Return the [X, Y] coordinate for the center point of the cell that contains the specified text.  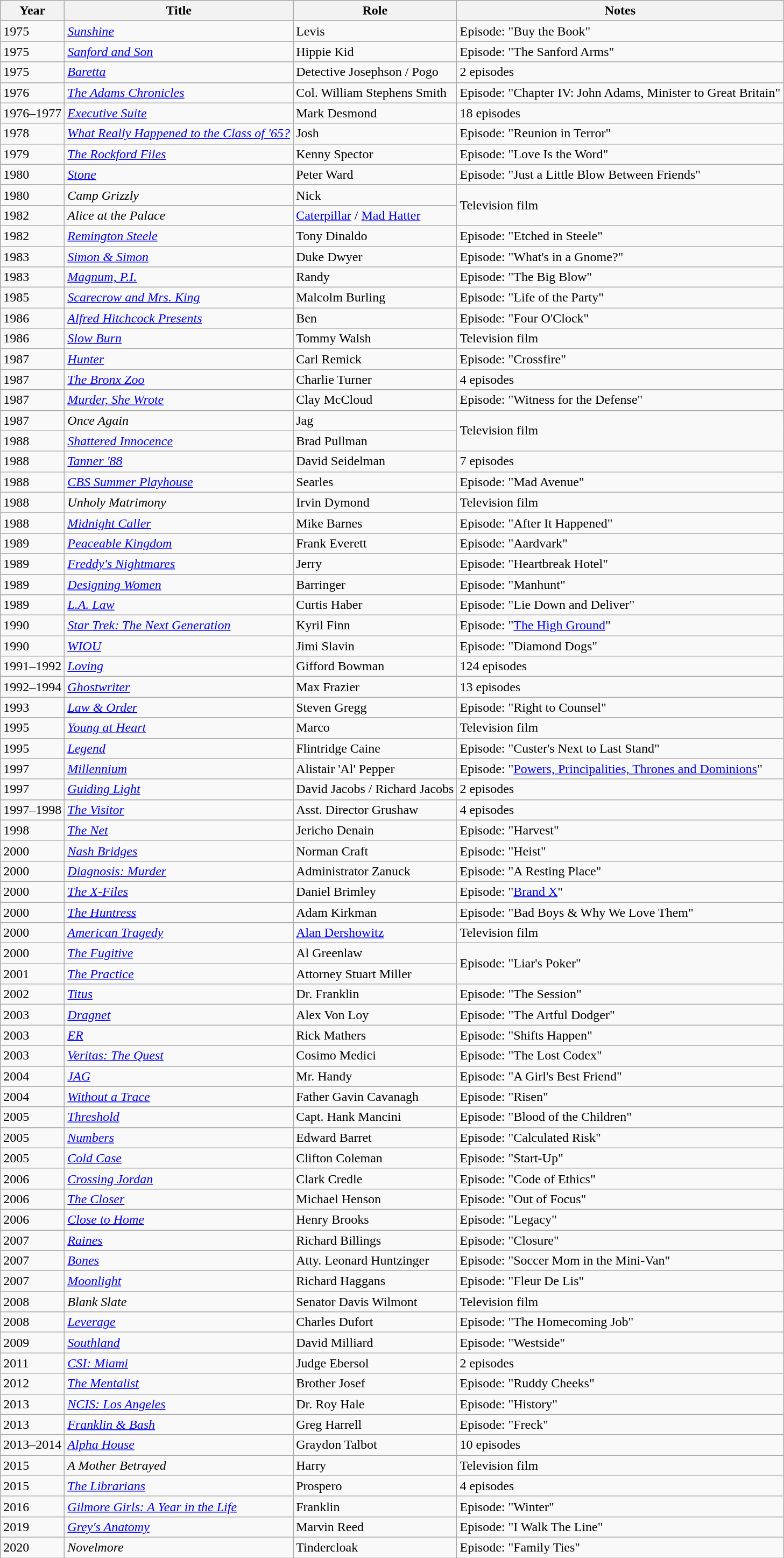
The Mentalist [179, 1384]
124 episodes [620, 666]
Nick [375, 195]
13 episodes [620, 687]
Detective Josephson / Pogo [375, 72]
Kyril Finn [375, 626]
Leverage [179, 1322]
David Milliard [375, 1343]
Sunshine [179, 31]
Josh [375, 134]
Episode: "The Big Blow" [620, 277]
Dr. Roy Hale [375, 1404]
Episode: "Witness for the Defense" [620, 400]
Loving [179, 666]
Episode: "The Sanford Arms" [620, 52]
Carl Remick [375, 359]
Tony Dinaldo [375, 236]
2019 [32, 1527]
Once Again [179, 420]
Without a Trace [179, 1097]
1997–1998 [32, 810]
Episode: "Diamond Dogs" [620, 646]
Alice at the Palace [179, 215]
Duke Dwyer [375, 257]
The Librarians [179, 1486]
Richard Billings [375, 1240]
Prospero [375, 1486]
Franklin & Bash [179, 1424]
Episode: "Buy the Book" [620, 31]
Southland [179, 1343]
Freddy's Nightmares [179, 564]
Father Gavin Cavanagh [375, 1097]
Episode: "Legacy" [620, 1219]
Episode: "Harvest" [620, 830]
Rick Mathers [375, 1035]
Kenny Spector [375, 154]
Moonlight [179, 1281]
10 episodes [620, 1445]
Episode: "The Lost Codex" [620, 1056]
Alpha House [179, 1445]
Episode: "Brand X" [620, 892]
Asst. Director Grushaw [375, 810]
The Bronx Zoo [179, 380]
Hippie Kid [375, 52]
A Mother Betrayed [179, 1465]
David Jacobs / Richard Jacobs [375, 789]
Peter Ward [375, 174]
Judge Ebersol [375, 1363]
Young at Heart [179, 728]
Ghostwriter [179, 687]
Episode: "Etched in Steele" [620, 236]
Episode: "Heartbreak Hotel" [620, 564]
Mr. Handy [375, 1076]
American Tragedy [179, 933]
1992–1994 [32, 687]
Titus [179, 994]
Curtis Haber [375, 605]
Episode: "Manhunt" [620, 584]
Guiding Light [179, 789]
The Fugitive [179, 953]
Episode: "Custer's Next to Last Stand" [620, 748]
Notes [620, 11]
Tindercloak [375, 1547]
1991–1992 [32, 666]
NCIS: Los Angeles [179, 1404]
Levis [375, 31]
Henry Brooks [375, 1219]
Scarecrow and Mrs. King [179, 298]
Midnight Caller [179, 523]
Hunter [179, 359]
Episode: "Four O'Clock" [620, 318]
Crossing Jordan [179, 1178]
1979 [32, 154]
Episode: "I Walk The Line" [620, 1527]
1976 [32, 93]
Magnum, P.I. [179, 277]
Episode: "Mad Avenue" [620, 482]
CBS Summer Playhouse [179, 482]
1978 [32, 134]
Episode: "Westside" [620, 1343]
Shattered Innocence [179, 441]
Episode: "Powers, Principalities, Thrones and Dominions" [620, 769]
Peaceable Kingdom [179, 543]
Brother Josef [375, 1384]
Franklin [375, 1506]
Close to Home [179, 1219]
The Closer [179, 1199]
Episode: "Blood of the Children" [620, 1117]
Episode: "Ruddy Cheeks" [620, 1384]
Episode: "Calculated Risk" [620, 1138]
Mark Desmond [375, 113]
The Huntress [179, 913]
Episode: "Start-Up" [620, 1158]
Raines [179, 1240]
Alan Dershowitz [375, 933]
Episode: "The Homecoming Job" [620, 1322]
Adam Kirkman [375, 913]
Max Frazier [375, 687]
Al Greenlaw [375, 953]
2009 [32, 1343]
1998 [32, 830]
Episode: "Fleur De Lis" [620, 1281]
1993 [32, 707]
Year [32, 11]
Marvin Reed [375, 1527]
Remington Steele [179, 236]
Graydon Talbot [375, 1445]
Episode: "A Resting Place" [620, 871]
WIOU [179, 646]
Millennium [179, 769]
Daniel Brimley [375, 892]
Designing Women [179, 584]
1985 [32, 298]
Caterpillar / Mad Hatter [375, 215]
Cosimo Medici [375, 1056]
Executive Suite [179, 113]
Star Trek: The Next Generation [179, 626]
Irvin Dymond [375, 502]
2012 [32, 1384]
David Seidelman [375, 461]
Brad Pullman [375, 441]
Episode: "The Artful Dodger" [620, 1015]
Numbers [179, 1138]
JAG [179, 1076]
Attorney Stuart Miller [375, 974]
Jimi Slavin [375, 646]
Episode: "Family Ties" [620, 1547]
Blank Slate [179, 1302]
Camp Grizzly [179, 195]
Searles [375, 482]
18 episodes [620, 113]
Episode: "Heist" [620, 851]
Jag [375, 420]
Murder, She Wrote [179, 400]
Diagnosis: Murder [179, 871]
Novelmore [179, 1547]
Alfred Hitchcock Presents [179, 318]
2013–2014 [32, 1445]
Episode: "Shifts Happen" [620, 1035]
Episode: "A Girl's Best Friend" [620, 1076]
Episode: "Out of Focus" [620, 1199]
Tanner '88 [179, 461]
The Visitor [179, 810]
Malcolm Burling [375, 298]
Episode: "Liar's Poker" [620, 964]
Capt. Hank Mancini [375, 1117]
Threshold [179, 1117]
Veritas: The Quest [179, 1056]
Administrator Zanuck [375, 871]
Unholy Matrimony [179, 502]
7 episodes [620, 461]
Stone [179, 174]
Episode: "Bad Boys & Why We Love Them" [620, 913]
CSI: Miami [179, 1363]
Nash Bridges [179, 851]
Episode: "After It Happened" [620, 523]
Senator Davis Wilmont [375, 1302]
Simon & Simon [179, 257]
Episode: "Risen" [620, 1097]
Charlie Turner [375, 380]
Harry [375, 1465]
1976–1977 [32, 113]
Alistair 'Al' Pepper [375, 769]
Charles Dufort [375, 1322]
Marco [375, 728]
Law & Order [179, 707]
Episode: "Just a Little Blow Between Friends" [620, 174]
Grey's Anatomy [179, 1527]
Cold Case [179, 1158]
Episode: "Freck" [620, 1424]
Slow Burn [179, 339]
2016 [32, 1506]
Episode: "The High Ground" [620, 626]
Steven Gregg [375, 707]
The Rockford Files [179, 154]
2001 [32, 974]
Clark Credle [375, 1178]
2002 [32, 994]
Barringer [375, 584]
Dragnet [179, 1015]
Episode: "Life of the Party" [620, 298]
Sanford and Son [179, 52]
Col. William Stephens Smith [375, 93]
Bones [179, 1261]
Episode: "History" [620, 1404]
Michael Henson [375, 1199]
Gilmore Girls: A Year in the Life [179, 1506]
2011 [32, 1363]
Norman Craft [375, 851]
The X-Files [179, 892]
Clifton Coleman [375, 1158]
Episode: "Code of Ethics" [620, 1178]
Greg Harrell [375, 1424]
Episode: "The Session" [620, 994]
Baretta [179, 72]
Randy [375, 277]
Edward Barret [375, 1138]
Episode: "What's in a Gnome?" [620, 257]
ER [179, 1035]
Episode: "Soccer Mom in the Mini-Van" [620, 1261]
Gifford Bowman [375, 666]
Jericho Denain [375, 830]
L.A. Law [179, 605]
Role [375, 11]
Episode: "Lie Down and Deliver" [620, 605]
Legend [179, 748]
Dr. Franklin [375, 994]
Episode: "Winter" [620, 1506]
Episode: "Aardvark" [620, 543]
Episode: "Love Is the Word" [620, 154]
Atty. Leonard Huntzinger [375, 1261]
The Adams Chronicles [179, 93]
Episode: "Chapter IV: John Adams, Minister to Great Britain" [620, 93]
Ben [375, 318]
2020 [32, 1547]
Jerry [375, 564]
What Really Happened to the Class of '65? [179, 134]
Tommy Walsh [375, 339]
Clay McCloud [375, 400]
Title [179, 11]
Alex Von Loy [375, 1015]
Episode: "Right to Counsel" [620, 707]
The Practice [179, 974]
Frank Everett [375, 543]
Episode: "Closure" [620, 1240]
Richard Haggans [375, 1281]
Episode: "Reunion in Terror" [620, 134]
Mike Barnes [375, 523]
Flintridge Caine [375, 748]
Episode: "Crossfire" [620, 359]
The Net [179, 830]
